Return (X, Y) of the center of cell containing provided text 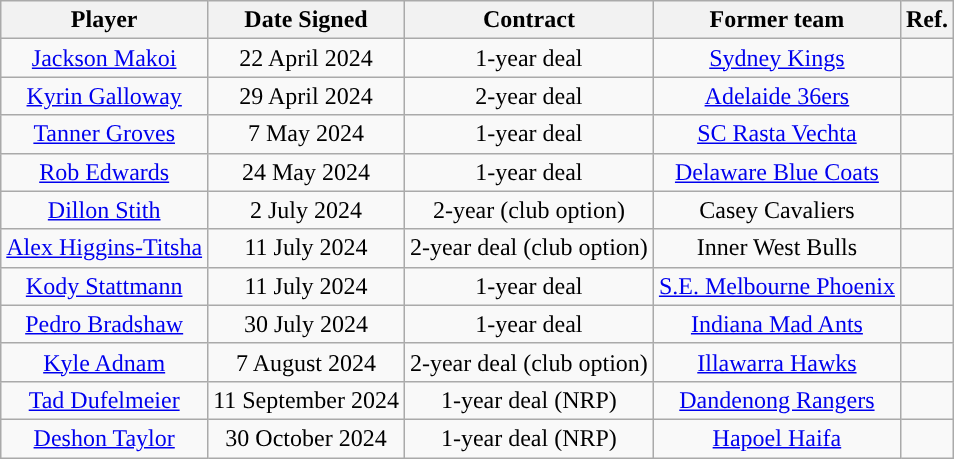
Date Signed (306, 20)
Illawarra Hawks (776, 362)
Former team (776, 20)
Kody Stattmann (104, 286)
7 August 2024 (306, 362)
Pedro Bradshaw (104, 324)
Indiana Mad Ants (776, 324)
Tad Dufelmeier (104, 400)
Rob Edwards (104, 172)
Inner West Bulls (776, 248)
Jackson Makoi (104, 58)
Hapoel Haifa (776, 438)
30 July 2024 (306, 324)
Kyle Adnam (104, 362)
Adelaide 36ers (776, 96)
Deshon Taylor (104, 438)
7 May 2024 (306, 134)
Sydney Kings (776, 58)
30 October 2024 (306, 438)
2 July 2024 (306, 210)
Alex Higgins-Titsha (104, 248)
SC Rasta Vechta (776, 134)
22 April 2024 (306, 58)
Tanner Groves (104, 134)
Kyrin Galloway (104, 96)
11 September 2024 (306, 400)
Dillon Stith (104, 210)
29 April 2024 (306, 96)
2-year deal (528, 96)
Casey Cavaliers (776, 210)
2-year (club option) (528, 210)
Dandenong Rangers (776, 400)
S.E. Melbourne Phoenix (776, 286)
24 May 2024 (306, 172)
Contract (528, 20)
Player (104, 20)
Delaware Blue Coats (776, 172)
Ref. (926, 20)
